Capture the cell that displays the provided text and extract its [x, y] central coordinate. 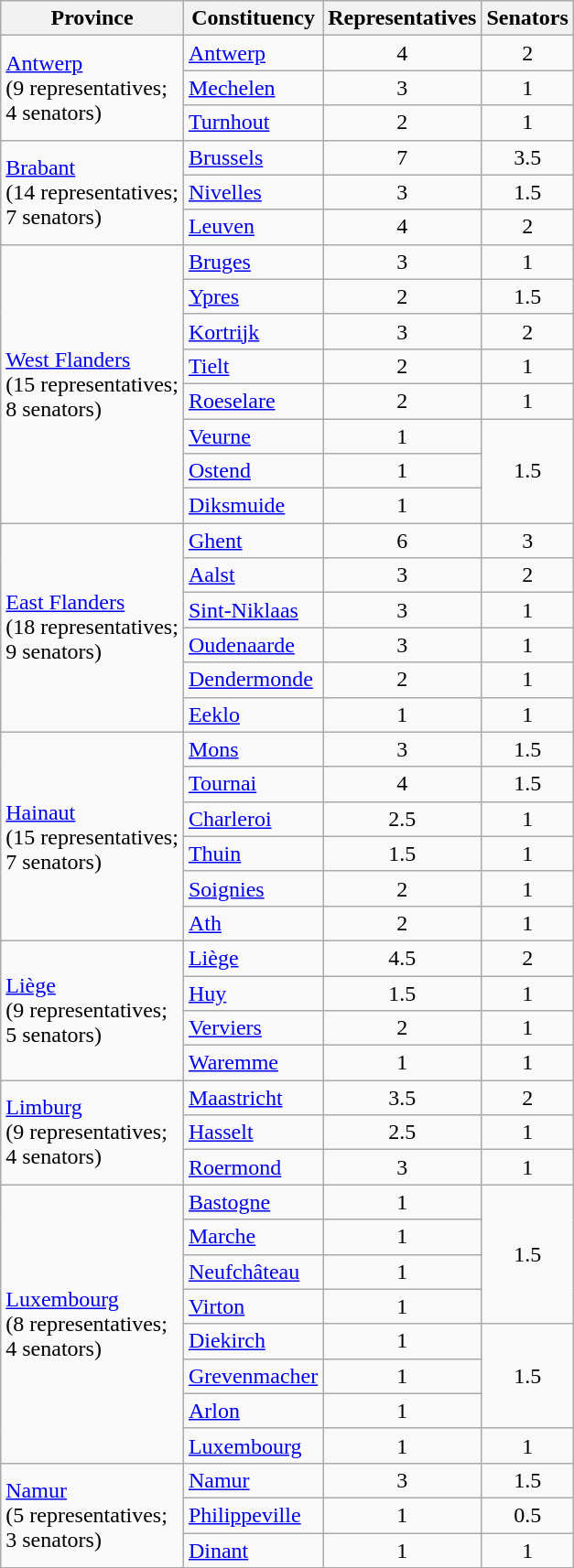
Ghent [253, 541]
Tielt [253, 366]
Nivelles [253, 192]
Liège(9 representatives;5 senators) [92, 1010]
Mechelen [253, 88]
Ostend [253, 471]
7 [403, 157]
Ypres [253, 296]
Roermond [253, 1167]
Marche [253, 1237]
Charleroi [253, 819]
Mons [253, 749]
Hasselt [253, 1133]
Eeklo [253, 714]
Virton [253, 1306]
Waremme [253, 1063]
Aalst [253, 575]
East Flanders(18 representatives;9 senators) [92, 628]
Maastricht [253, 1098]
Sint-Niklaas [253, 610]
0.5 [527, 1515]
Huy [253, 993]
6 [403, 541]
Bruges [253, 262]
Oudenaarde [253, 645]
West Flanders(15 representatives;8 senators) [92, 383]
Thuin [253, 854]
Soignies [253, 888]
4.5 [403, 958]
Diekirch [253, 1341]
Leuven [253, 227]
Brabant(14 representatives;7 senators) [92, 192]
Province [92, 18]
Limburg(9 representatives;4 senators) [92, 1133]
Veurne [253, 436]
Kortrijk [253, 331]
Namur [253, 1480]
Dinant [253, 1551]
Tournai [253, 784]
Hainaut(15 representatives;7 senators) [92, 836]
Luxembourg [253, 1445]
Senators [527, 18]
Grevenmacher [253, 1376]
Namur(5 representatives;3 senators) [92, 1515]
Liège [253, 958]
Verviers [253, 1028]
Brussels [253, 157]
Dendermonde [253, 680]
Turnhout [253, 123]
Constituency [253, 18]
Philippeville [253, 1515]
Bastogne [253, 1202]
Antwerp(9 representatives;4 senators) [92, 88]
Roeselare [253, 401]
Diksmuide [253, 506]
Ath [253, 923]
Luxembourg(8 representatives;4 senators) [92, 1324]
Arlon [253, 1411]
Representatives [403, 18]
Antwerp [253, 53]
Neufchâteau [253, 1272]
